Pinpoint the cell where the given text exists, returning its (x, y) midpoint coordinate. 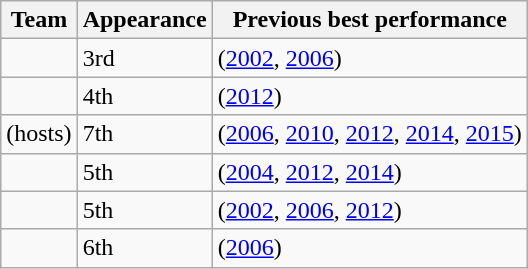
(2006) (370, 248)
(2002, 2006, 2012) (370, 210)
(2002, 2006) (370, 58)
Team (39, 20)
(2006, 2010, 2012, 2014, 2015) (370, 134)
7th (144, 134)
Previous best performance (370, 20)
Appearance (144, 20)
6th (144, 248)
(2012) (370, 96)
3rd (144, 58)
4th (144, 96)
(hosts) (39, 134)
(2004, 2012, 2014) (370, 172)
